Locate the cell with the specified text and output its (X, Y) center coordinate. 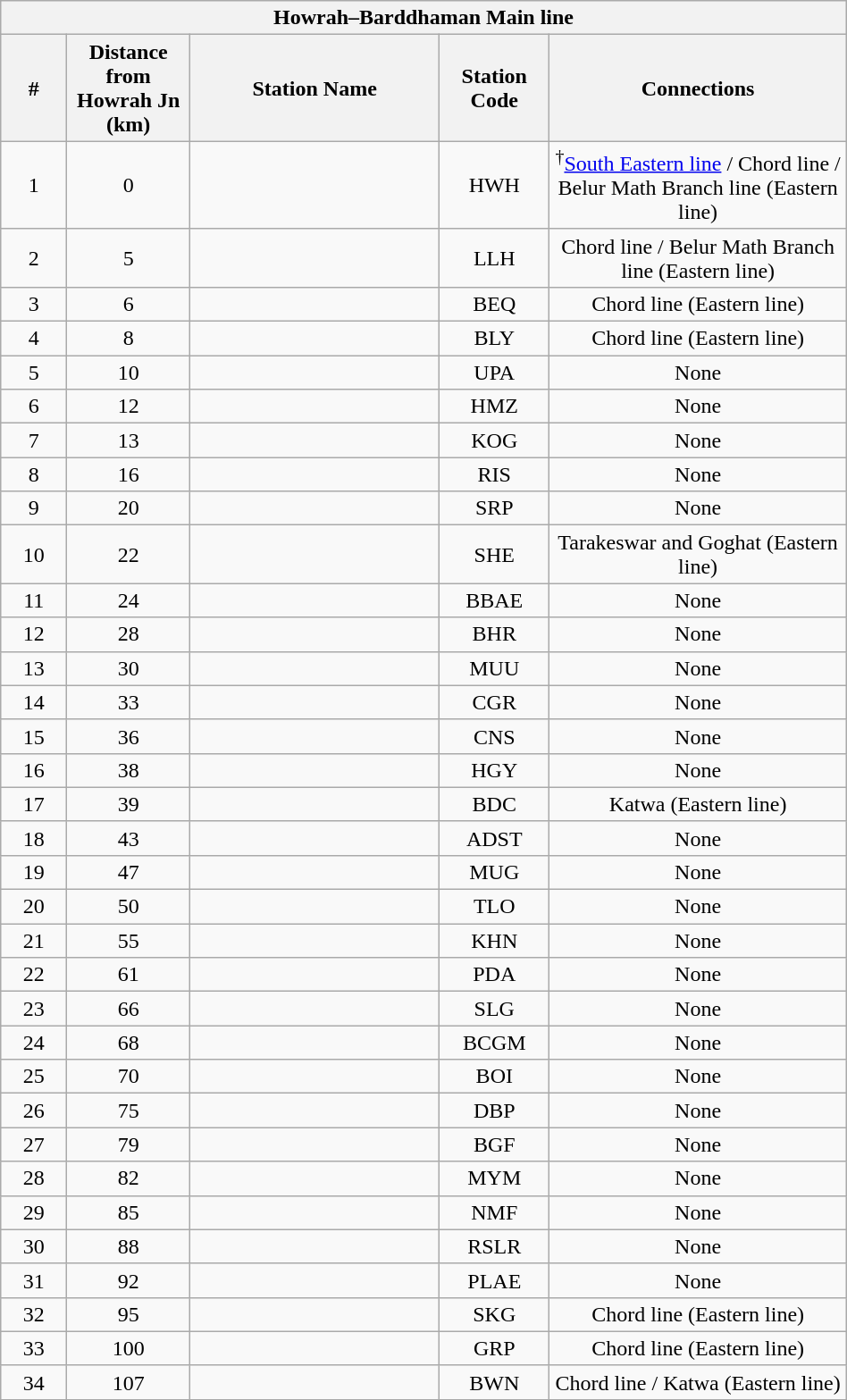
1 (34, 186)
BBAE (495, 600)
BHR (495, 634)
SKG (495, 1314)
SHE (495, 554)
70 (129, 1077)
BWN (495, 1382)
23 (34, 1009)
82 (129, 1178)
7 (34, 440)
CGR (495, 702)
CNS (495, 736)
Katwa (Eastern line) (698, 804)
85 (129, 1212)
†South Eastern line / Chord line / Belur Math Branch line (Eastern line) (698, 186)
27 (34, 1144)
32 (34, 1314)
19 (34, 872)
55 (129, 941)
68 (129, 1043)
KOG (495, 440)
92 (129, 1280)
MUU (495, 668)
39 (129, 804)
0 (129, 186)
38 (129, 770)
15 (34, 736)
3 (34, 304)
Tarakeswar and Goghat (Eastern line) (698, 554)
# (34, 88)
Howrah–Barddhaman Main line (423, 18)
100 (129, 1348)
21 (34, 941)
NMF (495, 1212)
RSLR (495, 1246)
BGF (495, 1144)
43 (129, 838)
SRP (495, 508)
HWH (495, 186)
PLAE (495, 1280)
66 (129, 1009)
LLH (495, 257)
TLO (495, 907)
14 (34, 702)
BEQ (495, 304)
SLG (495, 1009)
DBP (495, 1111)
17 (34, 804)
MYM (495, 1178)
34 (34, 1382)
Station Name (314, 88)
47 (129, 872)
36 (129, 736)
95 (129, 1314)
HMZ (495, 407)
2 (34, 257)
BDC (495, 804)
Distance from Howrah Jn (km) (129, 88)
BLY (495, 339)
HGY (495, 770)
MUG (495, 872)
107 (129, 1382)
BOI (495, 1077)
31 (34, 1280)
Chord line / Belur Math Branch line (Eastern line) (698, 257)
4 (34, 339)
50 (129, 907)
Connections (698, 88)
Chord line / Katwa (Eastern line) (698, 1382)
11 (34, 600)
GRP (495, 1348)
BCGM (495, 1043)
PDA (495, 975)
Station Code (495, 88)
KHN (495, 941)
ADST (495, 838)
RIS (495, 474)
61 (129, 975)
25 (34, 1077)
79 (129, 1144)
9 (34, 508)
88 (129, 1246)
26 (34, 1111)
UPA (495, 373)
29 (34, 1212)
18 (34, 838)
75 (129, 1111)
